Identify which cell holds the provided text, then report its [x, y] central coordinate. 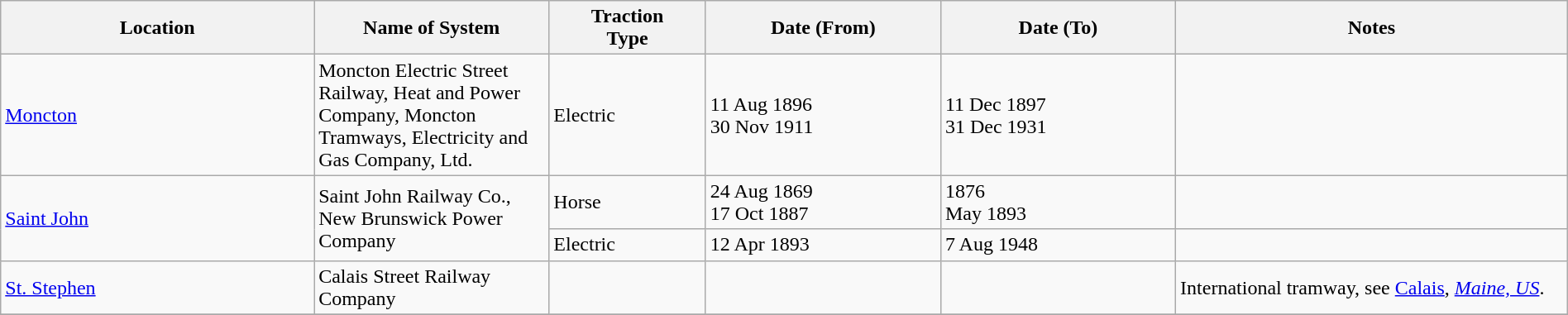
Location [157, 28]
Moncton [157, 115]
Calais Street Railway Company [432, 288]
Notes [1372, 28]
Saint John Railway Co., New Brunswick Power Company [432, 218]
TractionType [627, 28]
Saint John [157, 218]
7 Aug 1948 [1058, 245]
Name of System [432, 28]
11 Aug 189630 Nov 1911 [823, 115]
24 Aug 186917 Oct 1887 [823, 202]
12 Apr 1893 [823, 245]
Date (From) [823, 28]
Date (To) [1058, 28]
11 Dec 189731 Dec 1931 [1058, 115]
1876May 1893 [1058, 202]
Moncton Electric Street Railway, Heat and Power Company, Moncton Tramways, Electricity and Gas Company, Ltd. [432, 115]
International tramway, see Calais, Maine, US. [1372, 288]
Horse [627, 202]
St. Stephen [157, 288]
